Provide the [x, y] coordinate of the cell's center where the given text is located.  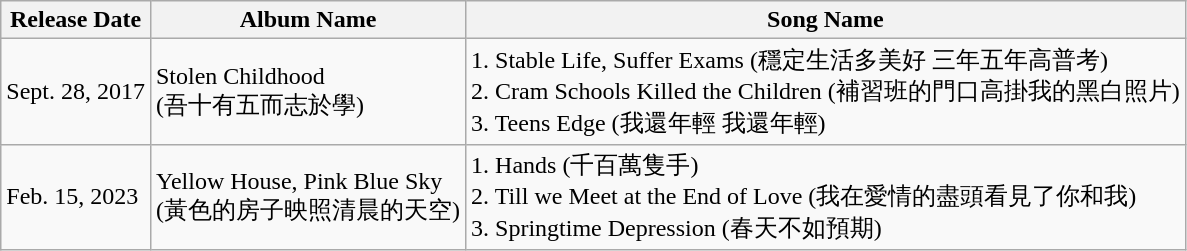
1. Hands (千百萬隻手)2. Till we Meet at the End of Love (我在愛情的盡頭看見了你和我)3. Springtime Depression (春天不如預期) [826, 197]
Feb. 15, 2023 [76, 197]
1. Stable Life, Suffer Exams (穩定生活多美好 三年五年高普考)2. Cram Schools Killed the Children (補習班的門口高掛我的黑白照片)3. Teens Edge (我還年輕 我還年輕) [826, 92]
Sept. 28, 2017 [76, 92]
Song Name [826, 20]
Stolen Childhood(吾十有五而志於學) [308, 92]
Yellow House, Pink Blue Sky(黃色的房子映照清晨的天空) [308, 197]
Release Date [76, 20]
Album Name [308, 20]
